Scan for the cell matching the given text and deliver its (x, y) coordinate at center. 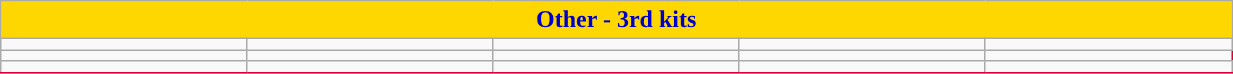
Other - 3rd kits (616, 20)
